Search for the cell housing the specified text and yield its [x, y] center coordinate. 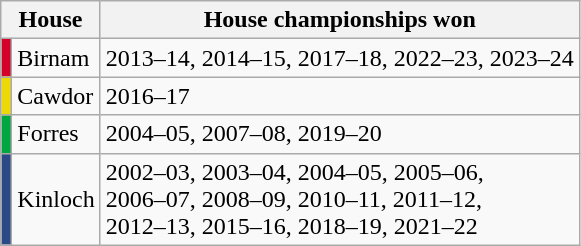
2004–05, 2007–08, 2019–20 [340, 134]
House [50, 20]
2016–17 [340, 96]
Kinloch [56, 199]
Forres [56, 134]
Cawdor [56, 96]
2013–14, 2014–15, 2017–18, 2022–23, 2023–24 [340, 58]
2002–03, 2003–04, 2004–05, 2005–06,2006–07, 2008–09, 2010–11, 2011–12,2012–13, 2015–16, 2018–19, 2021–22 [340, 199]
Birnam [56, 58]
House championships won [340, 20]
